Provide the [x, y] coordinate of the cell's center where the given text is located.  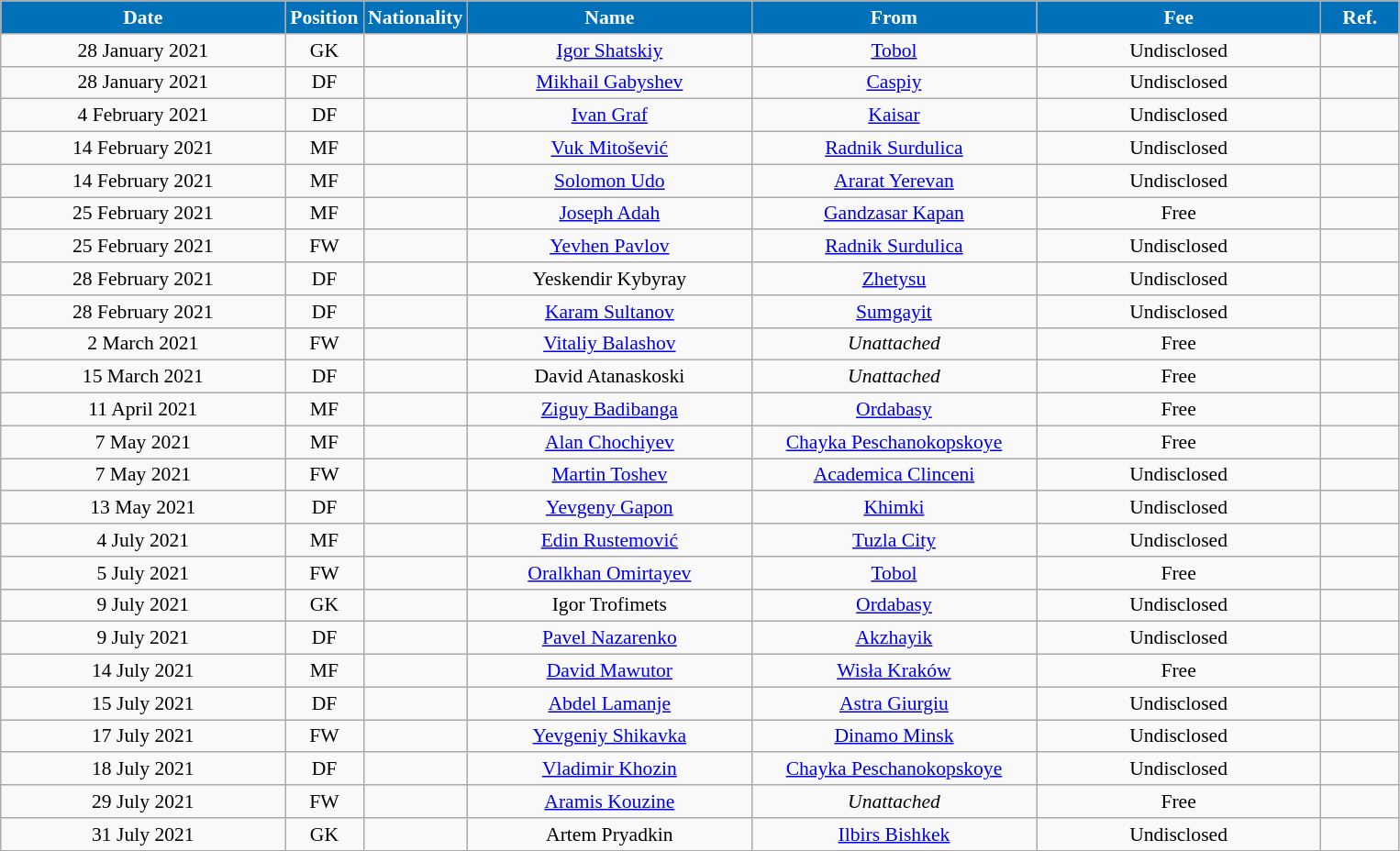
Alan Chochiyev [609, 442]
Igor Trofimets [609, 605]
Solomon Udo [609, 181]
Ziguy Badibanga [609, 410]
Yevgeniy Shikavka [609, 736]
Ilbirs Bishkek [894, 834]
Igor Shatskiy [609, 50]
Wisła Kraków [894, 671]
4 February 2021 [143, 116]
18 July 2021 [143, 769]
Karam Sultanov [609, 312]
2 March 2021 [143, 344]
David Atanaskoski [609, 377]
Pavel Nazarenko [609, 638]
5 July 2021 [143, 573]
Name [609, 17]
29 July 2021 [143, 801]
Artem Pryadkin [609, 834]
Edin Rustemović [609, 540]
Yeskendir Kybyray [609, 279]
Ivan Graf [609, 116]
15 July 2021 [143, 703]
Caspiy [894, 83]
Ararat Yerevan [894, 181]
4 July 2021 [143, 540]
David Mawutor [609, 671]
Dinamo Minsk [894, 736]
14 July 2021 [143, 671]
Astra Giurgiu [894, 703]
Ref. [1360, 17]
17 July 2021 [143, 736]
Vuk Mitošević [609, 149]
Vladimir Khozin [609, 769]
Yevhen Pavlov [609, 247]
Date [143, 17]
Gandzasar Kapan [894, 214]
Yevgeny Gapon [609, 508]
Joseph Adah [609, 214]
Sumgayit [894, 312]
15 March 2021 [143, 377]
From [894, 17]
Academica Clinceni [894, 475]
Zhetysu [894, 279]
Nationality [415, 17]
Oralkhan Omirtayev [609, 573]
Kaisar [894, 116]
31 July 2021 [143, 834]
Khimki [894, 508]
Aramis Kouzine [609, 801]
Tuzla City [894, 540]
11 April 2021 [143, 410]
Abdel Lamanje [609, 703]
Fee [1179, 17]
13 May 2021 [143, 508]
Akzhayik [894, 638]
Vitaliy Balashov [609, 344]
Position [325, 17]
Martin Toshev [609, 475]
Mikhail Gabyshev [609, 83]
